Pinpoint the cell where the given text exists, returning its (x, y) midpoint coordinate. 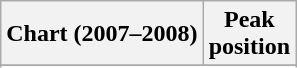
Chart (2007–2008) (102, 34)
Peakposition (249, 34)
